Return [X, Y] of the center of cell containing provided text 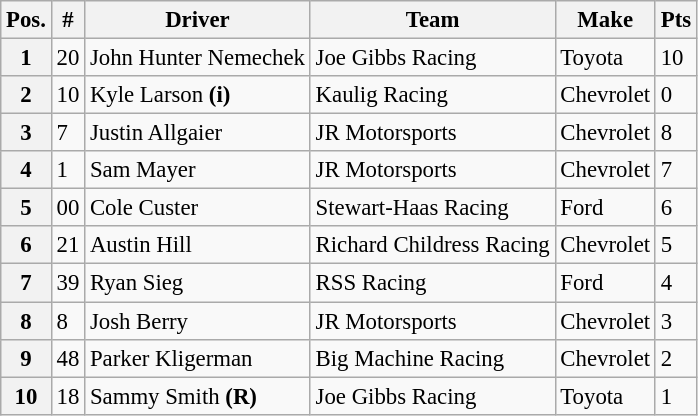
Parker Kligerman [198, 358]
Kyle Larson (i) [198, 95]
RSS Racing [432, 283]
Josh Berry [198, 321]
0 [676, 95]
# [68, 20]
00 [68, 208]
21 [68, 245]
Richard Childress Racing [432, 245]
Driver [198, 20]
Austin Hill [198, 245]
48 [68, 358]
20 [68, 58]
9 [26, 358]
Sammy Smith (R) [198, 396]
Cole Custer [198, 208]
Justin Allgaier [198, 133]
Sam Mayer [198, 170]
Make [605, 20]
John Hunter Nemechek [198, 58]
39 [68, 283]
Pos. [26, 20]
Ryan Sieg [198, 283]
18 [68, 396]
Kaulig Racing [432, 95]
Pts [676, 20]
Big Machine Racing [432, 358]
Team [432, 20]
Stewart-Haas Racing [432, 208]
